Pinpoint the cell where the given text exists, returning its (X, Y) midpoint coordinate. 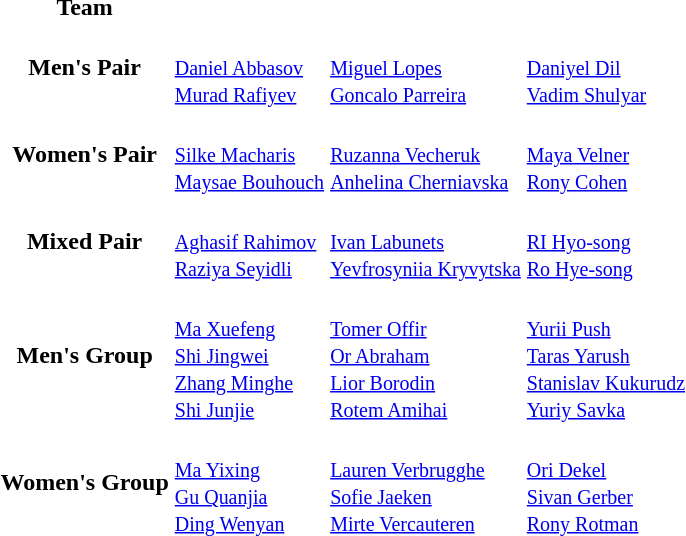
Ma XuefengShi JingweiZhang MingheShi Junjie (249, 355)
Ruzanna VecherukAnhelina Cherniavska (426, 154)
RI Hyo-songRo Hye-song (606, 241)
Ivan LabunetsYevfrosyniia Kryvytska (426, 241)
Tomer OffirOr AbrahamLior BorodinRotem Amihai (426, 355)
Silke MacharisMaysae Bouhouch (249, 154)
Miguel LopesGoncalo Parreira (426, 67)
Yurii PushTaras YarushStanislav KukurudzYuriy Savka (606, 355)
Daniyel DilVadim Shulyar (606, 67)
Daniel AbbasovMurad Rafiyev (249, 67)
Maya VelnerRony Cohen (606, 154)
Aghasif RahimovRaziya Seyidli (249, 241)
